Return the [x, y] coordinate for the center point of the cell that contains the specified text.  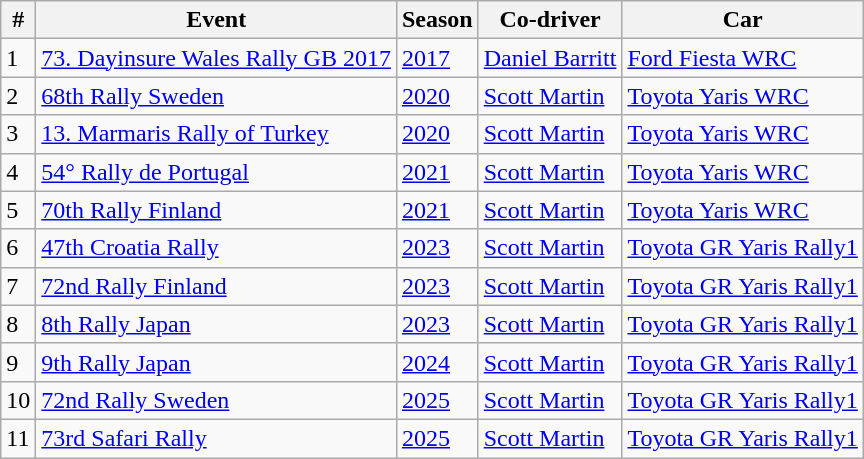
9 [18, 362]
Ford Fiesta WRC [742, 58]
Car [742, 20]
3 [18, 134]
2 [18, 96]
5 [18, 210]
2024 [437, 362]
4 [18, 172]
47th Croatia Rally [216, 248]
72nd Rally Finland [216, 286]
# [18, 20]
13. Marmaris Rally of Turkey [216, 134]
73rd Safari Rally [216, 438]
Co-driver [550, 20]
7 [18, 286]
8 [18, 324]
54° Rally de Portugal [216, 172]
10 [18, 400]
70th Rally Finland [216, 210]
1 [18, 58]
2017 [437, 58]
73. Dayinsure Wales Rally GB 2017 [216, 58]
6 [18, 248]
Daniel Barritt [550, 58]
68th Rally Sweden [216, 96]
11 [18, 438]
9th Rally Japan [216, 362]
72nd Rally Sweden [216, 400]
Event [216, 20]
Season [437, 20]
8th Rally Japan [216, 324]
